Scan for the cell matching the given text and deliver its [X, Y] coordinate at center. 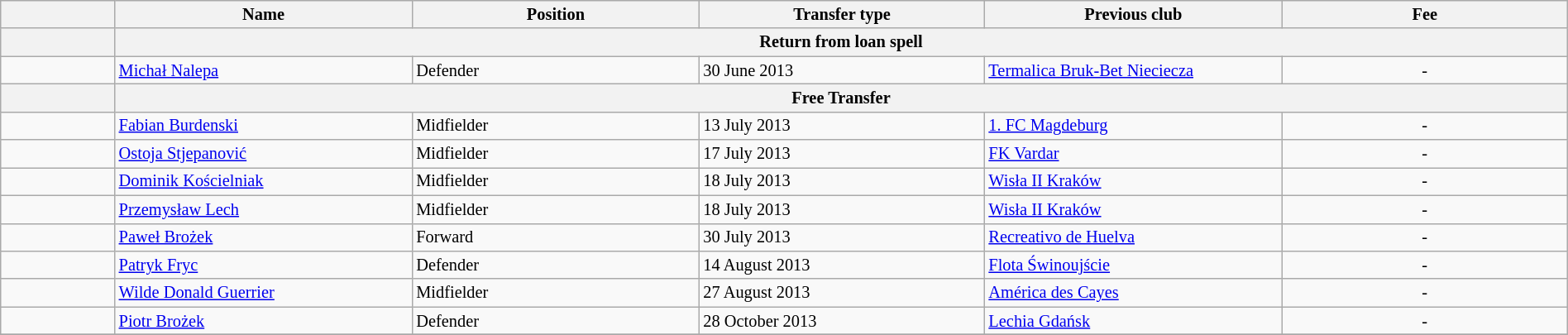
Forward [556, 237]
Position [556, 14]
Return from loan spell [842, 42]
Wilde Donald Guerrier [264, 293]
27 August 2013 [842, 293]
Name [264, 14]
Recreativo de Huelva [1134, 237]
Michał Nalepa [264, 70]
Dominik Kościelniak [264, 181]
Termalica Bruk-Bet Nieciecza [1134, 70]
Przemysław Lech [264, 209]
FK Vardar [1134, 154]
17 July 2013 [842, 154]
14 August 2013 [842, 265]
Fabian Burdenski [264, 126]
Transfer type [842, 14]
13 July 2013 [842, 126]
América des Cayes [1134, 293]
Patryk Fryc [264, 265]
Lechia Gdańsk [1134, 321]
Free Transfer [842, 98]
Flota Świnoujście [1134, 265]
Fee [1424, 14]
Piotr Brożek [264, 321]
28 October 2013 [842, 321]
Ostoja Stjepanović [264, 154]
30 June 2013 [842, 70]
Previous club [1134, 14]
30 July 2013 [842, 237]
1. FC Magdeburg [1134, 126]
Paweł Brożek [264, 237]
